Determine the (x, y) coordinate at the center of the cell enclosing the given text.  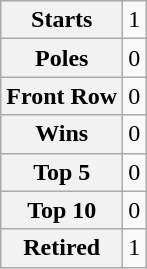
Starts (62, 20)
Poles (62, 58)
Top 5 (62, 172)
Retired (62, 248)
Top 10 (62, 210)
Front Row (62, 96)
Wins (62, 134)
